Identify which cell holds the provided text, then report its (x, y) central coordinate. 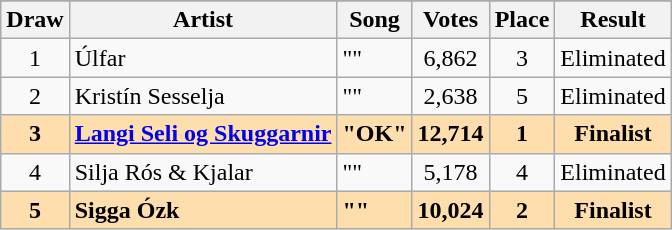
6,862 (450, 58)
Kristín Sesselja (203, 96)
Votes (450, 20)
Result (613, 20)
12,714 (450, 134)
Sigga Ózk (203, 210)
Place (522, 20)
10,024 (450, 210)
Úlfar (203, 58)
Song (374, 20)
Langi Seli og Skuggarnir (203, 134)
Silja Rós & Kjalar (203, 172)
5,178 (450, 172)
Draw (35, 20)
"OK" (374, 134)
Artist (203, 20)
2,638 (450, 96)
